Return (X, Y) of the center of cell containing provided text 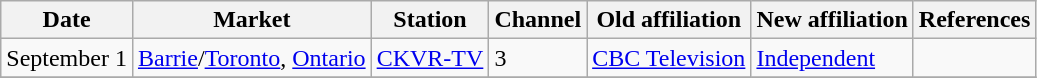
Independent (832, 58)
References (974, 20)
September 1 (67, 58)
3 (538, 58)
New affiliation (832, 20)
Old affiliation (669, 20)
Barrie/Toronto, Ontario (252, 58)
Channel (538, 20)
Date (67, 20)
Station (430, 20)
CKVR-TV (430, 58)
Market (252, 20)
CBC Television (669, 58)
